For the text-containing cell, return its midpoint in (x, y) coordinate format. 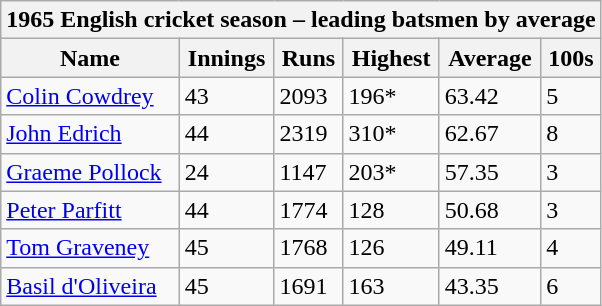
Tom Graveney (90, 248)
43.35 (490, 286)
Name (90, 58)
Peter Parfitt (90, 210)
Runs (308, 58)
1774 (308, 210)
Colin Cowdrey (90, 96)
63.42 (490, 96)
57.35 (490, 172)
6 (572, 286)
5 (572, 96)
1691 (308, 286)
Highest (391, 58)
John Edrich (90, 134)
8 (572, 134)
196* (391, 96)
50.68 (490, 210)
1965 English cricket season – leading batsmen by average (301, 20)
203* (391, 172)
126 (391, 248)
128 (391, 210)
1147 (308, 172)
2319 (308, 134)
Average (490, 58)
4 (572, 248)
Basil d'Oliveira (90, 286)
1768 (308, 248)
24 (226, 172)
49.11 (490, 248)
62.67 (490, 134)
43 (226, 96)
Innings (226, 58)
310* (391, 134)
163 (391, 286)
2093 (308, 96)
100s (572, 58)
Graeme Pollock (90, 172)
